Search for the cell housing the specified text and yield its [x, y] center coordinate. 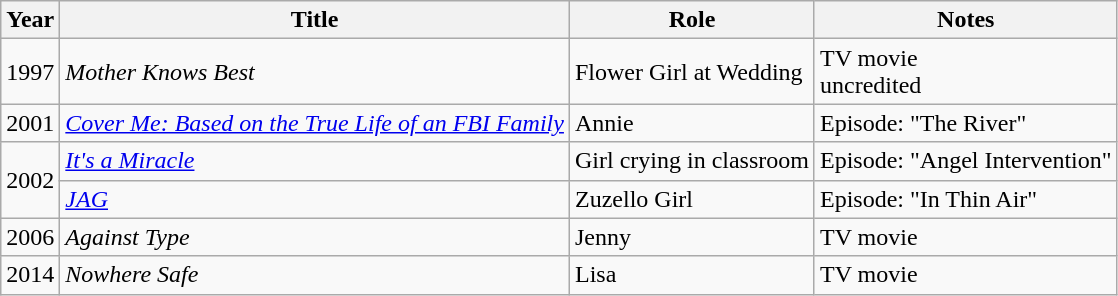
Nowhere Safe [315, 275]
Cover Me: Based on the True Life of an FBI Family [315, 123]
Role [692, 20]
2001 [30, 123]
2002 [30, 180]
1997 [30, 72]
Mother Knows Best [315, 72]
2014 [30, 275]
Annie [692, 123]
Year [30, 20]
Lisa [692, 275]
Episode: "The River" [966, 123]
Title [315, 20]
Notes [966, 20]
Jenny [692, 237]
Episode: "Angel Intervention" [966, 161]
Girl crying in classroom [692, 161]
Zuzello Girl [692, 199]
JAG [315, 199]
It's a Miracle [315, 161]
Against Type [315, 237]
Episode: "In Thin Air" [966, 199]
Flower Girl at Wedding [692, 72]
2006 [30, 237]
TV movieuncredited [966, 72]
